Capture the cell that displays the provided text and extract its (X, Y) central coordinate. 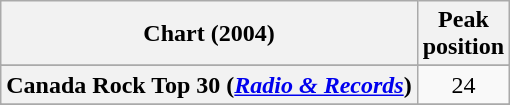
Chart (2004) (209, 34)
24 (463, 85)
Canada Rock Top 30 (Radio & Records) (209, 85)
Peakposition (463, 34)
